Scan for the cell matching the given text and deliver its (x, y) coordinate at center. 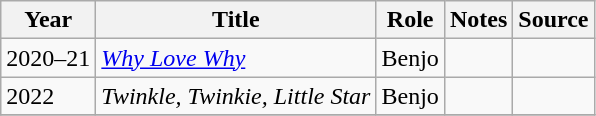
2020–21 (48, 58)
Title (236, 20)
Source (554, 20)
Role (410, 20)
Year (48, 20)
Notes (478, 20)
2022 (48, 96)
Twinkle, Twinkie, Little Star (236, 96)
Why Love Why (236, 58)
